Return (X, Y) of the center of cell containing provided text 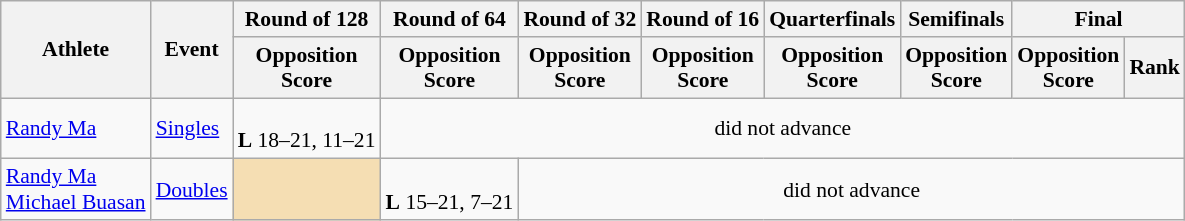
Rank (1154, 68)
Athlete (76, 50)
Randy Ma Michael Buasan (76, 190)
L 18–21, 11–21 (307, 128)
Round of 32 (580, 19)
Doubles (192, 190)
Randy Ma (76, 128)
Final (1098, 19)
Semifinals (956, 19)
L 15–21, 7–21 (450, 190)
Round of 128 (307, 19)
Event (192, 50)
Singles (192, 128)
Quarterfinals (832, 19)
Round of 64 (450, 19)
Round of 16 (702, 19)
